Extract the (X, Y) coordinate from the center of the cell holding the provided text.  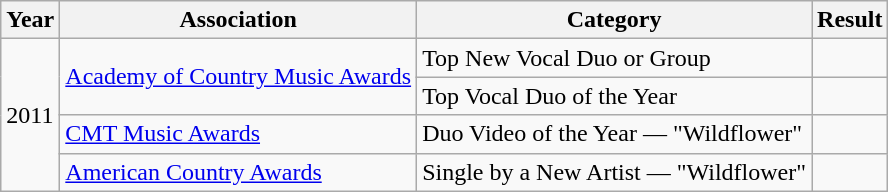
Result (850, 20)
Association (238, 20)
CMT Music Awards (238, 134)
Academy of Country Music Awards (238, 77)
Category (614, 20)
Year (30, 20)
Top Vocal Duo of the Year (614, 96)
Duo Video of the Year — "Wildflower" (614, 134)
American Country Awards (238, 172)
Single by a New Artist — "Wildflower" (614, 172)
Top New Vocal Duo or Group (614, 58)
2011 (30, 115)
